Pinpoint the cell where the given text exists, returning its [X, Y] midpoint coordinate. 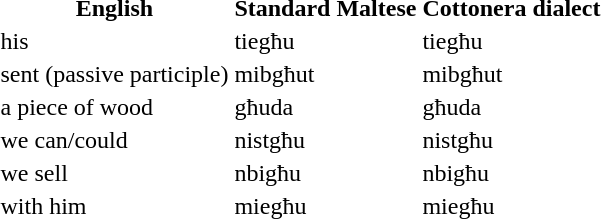
għuda [326, 107]
tiegħu [326, 41]
mibgħut [326, 74]
nistgħu [326, 140]
nbigħu [326, 173]
